Capture the cell that displays the provided text and extract its [x, y] central coordinate. 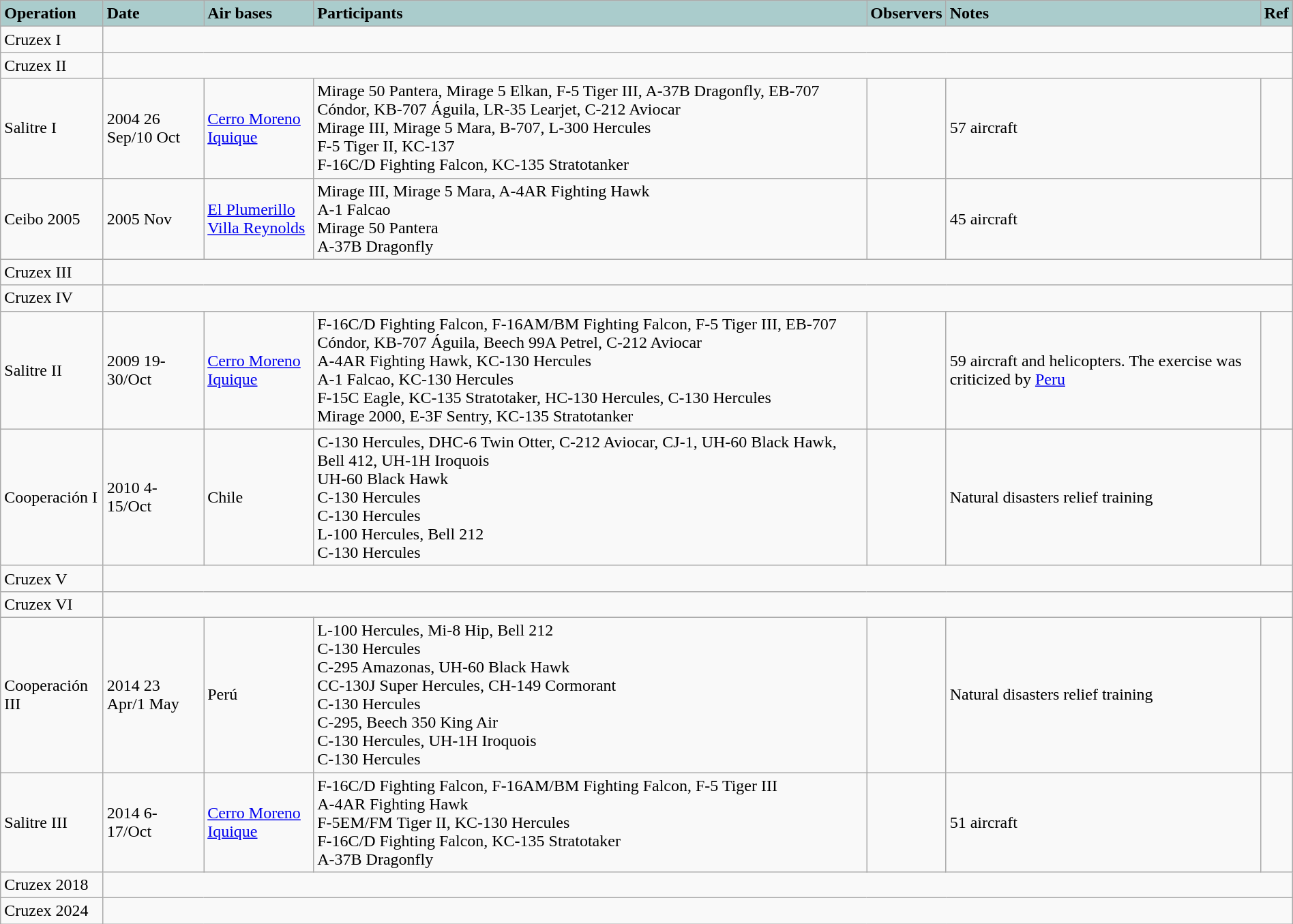
Air bases [259, 14]
Cruzex III [52, 272]
2014 23 Apr/1 May [153, 694]
2009 19-30/Oct [153, 370]
2010 4-15/Oct [153, 497]
51 aircraft [1103, 822]
Notes [1103, 14]
2004 26 Sep/10 Oct [153, 128]
2005 Nov [153, 218]
Salitre II [52, 370]
El Plumerillo Villa Reynolds [259, 218]
Cruzex I [52, 40]
Ref [1277, 14]
Date [153, 14]
Participants [591, 14]
59 aircraft and helicopters. The exercise was criticized by Peru [1103, 370]
Chile [259, 497]
Cruzex II [52, 65]
Mirage III, Mirage 5 Mara, A-4AR Fighting Hawk A-1 Falcao Mirage 50 Pantera A-37B Dragonfly [591, 218]
Ceibo 2005 [52, 218]
Cruzex VI [52, 604]
Cruzex V [52, 578]
2014 6-17/Oct [153, 822]
Cruzex IV [52, 298]
Salitre I [52, 128]
57 aircraft [1103, 128]
Operation [52, 14]
Perú [259, 694]
45 aircraft [1103, 218]
Salitre III [52, 822]
Cruzex 2018 [52, 885]
Observers [906, 14]
Cooperación III [52, 694]
Cooperación I [52, 497]
Cruzex 2024 [52, 911]
